Detect which cell encompasses the target text, then output its (x, y) center coordinate. 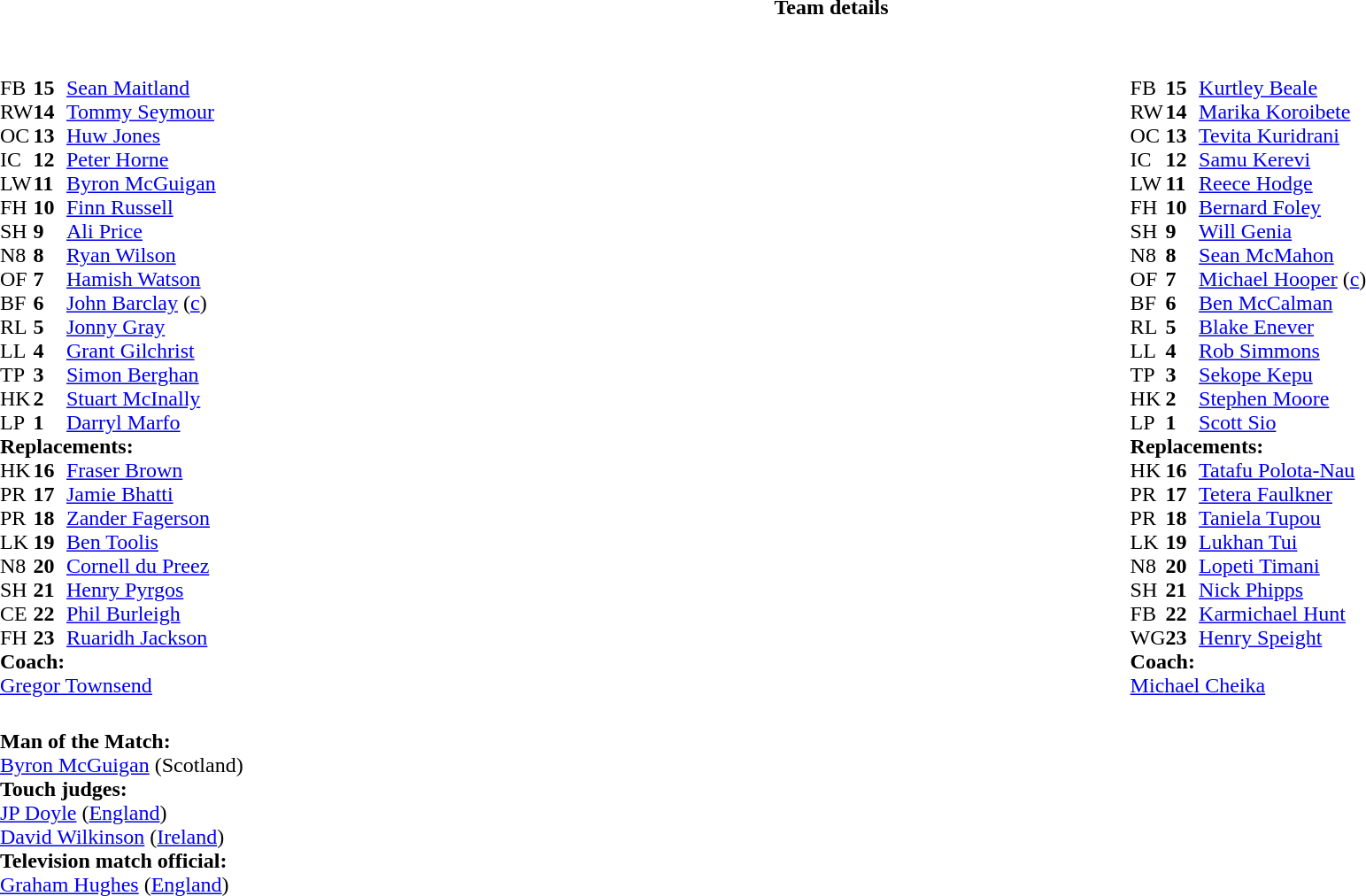
Lopeti Timani (1282, 567)
Reece Hodge (1282, 184)
Jamie Bhatti (142, 494)
Grant Gilchrist (142, 351)
Sean McMahon (1282, 255)
John Barclay (c) (142, 303)
Bernard Foley (1282, 207)
Ali Price (142, 232)
Fraser Brown (142, 471)
Karmichael Hunt (1282, 614)
Byron McGuigan (142, 184)
Taniela Tupou (1282, 519)
Huw Jones (142, 136)
Replacements: (108, 446)
CE (17, 614)
Cornell du Preez (142, 567)
Gregor Townsend (108, 685)
Kurtley Beale (1282, 89)
Peter Horne (142, 159)
Stuart McInally (142, 398)
Coach: (108, 662)
Sekope Kepu (1282, 375)
Henry Pyrgos (142, 590)
Samu Kerevi (1282, 159)
Hamish Watson (142, 280)
Marika Koroibete (1282, 112)
Lukhan Tui (1282, 542)
Ryan Wilson (142, 255)
Stephen Moore (1282, 398)
Michael Hooper (c) (1282, 280)
Phil Burleigh (142, 614)
Will Genia (1282, 232)
Tevita Kuridrani (1282, 136)
Finn Russell (142, 207)
Nick Phipps (1282, 590)
WG (1148, 637)
Rob Simmons (1282, 351)
Tommy Seymour (142, 112)
Jonny Gray (142, 328)
Scott Sio (1282, 423)
Ben Toolis (142, 542)
Simon Berghan (142, 375)
Darryl Marfo (142, 423)
Zander Fagerson (142, 519)
Ruaridh Jackson (142, 637)
Blake Enever (1282, 328)
Tatafu Polota-Nau (1282, 471)
Henry Speight (1282, 637)
Sean Maitland (142, 89)
Tetera Faulkner (1282, 494)
Ben McCalman (1282, 303)
